Find where the given text appears and provide that cell's center as (X, Y) coordinate. 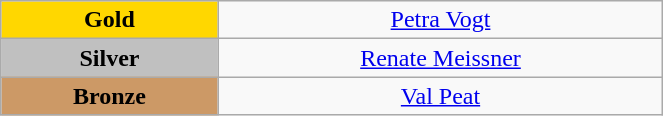
Petra Vogt (440, 20)
Silver (110, 58)
Gold (110, 20)
Bronze (110, 96)
Renate Meissner (440, 58)
Val Peat (440, 96)
